Scan for the cell matching the given text and deliver its (X, Y) coordinate at center. 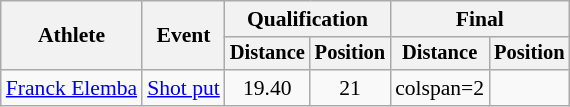
Athlete (72, 36)
Qualification (308, 19)
Final (480, 19)
21 (350, 88)
Franck Elemba (72, 88)
Shot put (184, 88)
Event (184, 36)
colspan=2 (440, 88)
19.40 (268, 88)
